Identify which cell holds the provided text, then report its (X, Y) central coordinate. 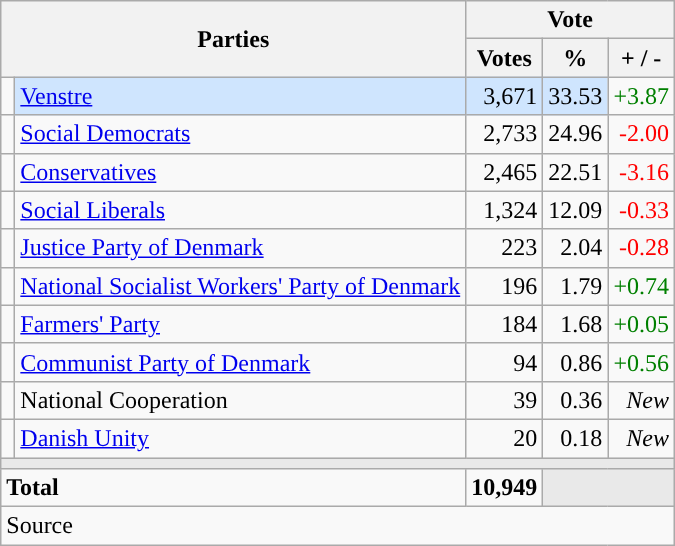
Farmers' Party (240, 324)
% (576, 58)
12.09 (576, 210)
2,733 (504, 134)
-0.33 (642, 210)
223 (504, 248)
1.68 (576, 324)
-2.00 (642, 134)
0.18 (576, 438)
184 (504, 324)
+ / - (642, 58)
Conservatives (240, 172)
Communist Party of Denmark (240, 362)
39 (504, 400)
20 (504, 438)
1.79 (576, 286)
-3.16 (642, 172)
+0.74 (642, 286)
Danish Unity (240, 438)
+0.56 (642, 362)
Source (338, 526)
2,465 (504, 172)
0.36 (576, 400)
+0.05 (642, 324)
Votes (504, 58)
196 (504, 286)
Venstre (240, 96)
0.86 (576, 362)
Total (234, 488)
-0.28 (642, 248)
24.96 (576, 134)
National Cooperation (240, 400)
2.04 (576, 248)
Social Democrats (240, 134)
National Socialist Workers' Party of Denmark (240, 286)
22.51 (576, 172)
1,324 (504, 210)
Social Liberals (240, 210)
3,671 (504, 96)
94 (504, 362)
Parties (234, 39)
10,949 (504, 488)
Vote (570, 20)
33.53 (576, 96)
Justice Party of Denmark (240, 248)
+3.87 (642, 96)
